Extract the [X, Y] coordinate from the center of the cell holding the provided text.  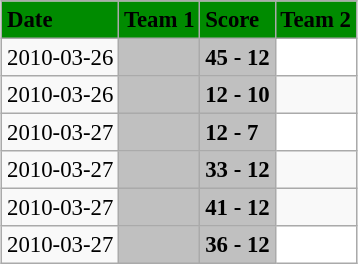
33 - 12 [238, 170]
Score [238, 20]
Team 1 [160, 20]
12 - 10 [238, 95]
12 - 7 [238, 133]
45 - 12 [238, 57]
41 - 12 [238, 208]
Team 2 [316, 20]
Date [60, 20]
36 - 12 [238, 245]
